Determine the [X, Y] coordinate at the center of the cell enclosing the given text.  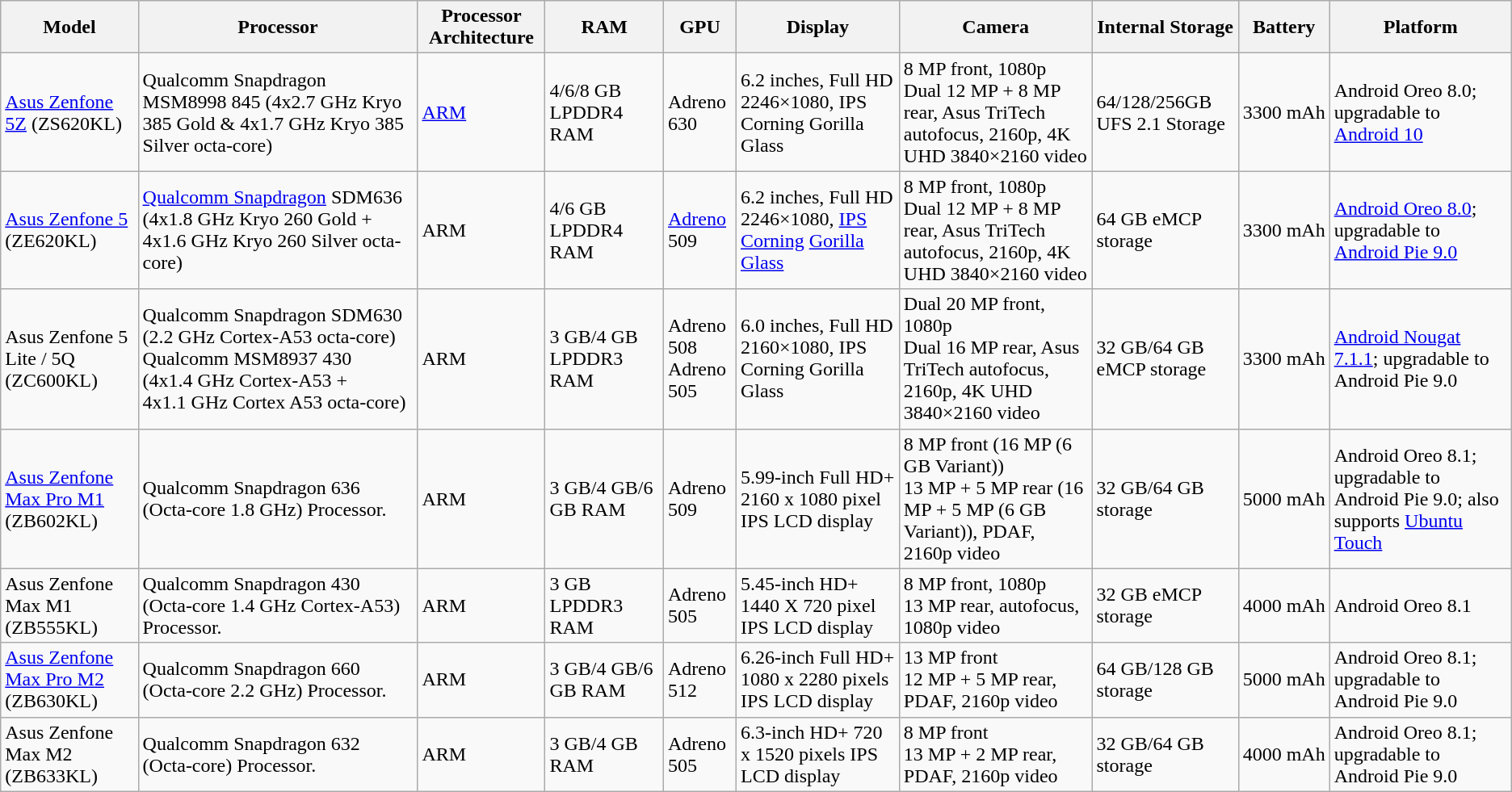
Android Oreo 8.1 [1420, 606]
6.26-inch Full HD+ 1080 x 2280 pixels IPS LCD display [818, 680]
8 MP front, 1080p 13 MP rear, autofocus, 1080p video [995, 606]
Qualcomm Snapdragon 636 (Octa-core 1.8 GHz) Processor. [278, 499]
Qualcomm Snapdragon 660 (Octa-core 2.2 GHz) Processor. [278, 680]
Processor Architecture [481, 27]
Asus Zenfone Max M2 (ZB633KL) [69, 754]
6.3-inch HD+ 720 x 1520 pixels IPS LCD display [818, 754]
RAM [604, 27]
Asus Zenfone 5 (ZE620KL) [69, 230]
Qualcomm Snapdragon MSM8998 845 (4x2.7 GHz Kryo 385 Gold & 4x1.7 GHz Kryo 385 Silver octa-core) [278, 112]
64 GB/128 GB storage [1165, 680]
Internal Storage [1165, 27]
Asus Zenfone 5 Lite / 5Q (ZC600KL) [69, 358]
Adreno 508Adreno 505 [700, 358]
6.0 inches, Full HD 2160×1080, IPS Corning Gorilla Glass [818, 358]
Qualcomm Snapdragon 632 (Octa-core) Processor. [278, 754]
8 MP front 13 MP + 2 MP rear, PDAF, 2160p video [995, 754]
Android Nougat 7.1.1; upgradable to Android Pie 9.0 [1420, 358]
Asus Zenfone 5Z (ZS620KL) [69, 112]
Adreno 630 [700, 112]
Dual 20 MP front, 1080p Dual 16 MP rear, Asus TriTech autofocus, 2160p, 4K UHD 3840×2160 video [995, 358]
Model [69, 27]
3 GB/4 GB LPDDR3 RAM [604, 358]
13 MP front 12 MP + 5 MP rear, PDAF, 2160p video [995, 680]
Asus Zenfone Max M1 (ZB555KL) [69, 606]
Asus Zenfone Max Pro M2 (ZB630KL) [69, 680]
Android Oreo 8.0; upgradable to Android 10 [1420, 112]
Processor [278, 27]
3 GB LPDDR3 RAM [604, 606]
Asus Zenfone Max Pro M1 (ZB602KL) [69, 499]
64/128/256GB UFS 2.1 Storage [1165, 112]
Adreno 512 [700, 680]
32 GB eMCP storage [1165, 606]
3 GB/4 GB RAM [604, 754]
5.45-inch HD+ 1440 X 720 pixel IPS LCD display [818, 606]
Qualcomm Snapdragon 430 (Octa-core 1.4 GHz Cortex-A53) Processor. [278, 606]
Qualcomm Snapdragon SDM636 (4x1.8 GHz Kryo 260 Gold + 4x1.6 GHz Kryo 260 Silver octa-core) [278, 230]
Platform [1420, 27]
4/6 GB LPDDR4 RAM [604, 230]
32 GB/64 GB eMCP storage [1165, 358]
Android Oreo 8.0; upgradable to Android Pie 9.0 [1420, 230]
4/6/8 GBLPDDR4 RAM [604, 112]
Camera [995, 27]
Qualcomm Snapdragon SDM630 (2.2 GHz Cortex-A53 octa-core)Qualcomm MSM8937 430 (4x1.4 GHz Cortex-A53 + 4x1.1 GHz Cortex A53 octa-core) [278, 358]
5.99-inch Full HD+ 2160 x 1080 pixel IPS LCD display [818, 499]
GPU [700, 27]
Android Oreo 8.1; upgradable to Android Pie 9.0; also supports Ubuntu Touch [1420, 499]
8 MP front (16 MP (6 GB Variant)) 13 MP + 5 MP rear (16 MP + 5 MP (6 GB Variant)), PDAF, 2160p video [995, 499]
64 GB eMCP storage [1165, 230]
Display [818, 27]
Battery [1284, 27]
